Provide the (x, y) coordinate of the cell's center where the given text is located.  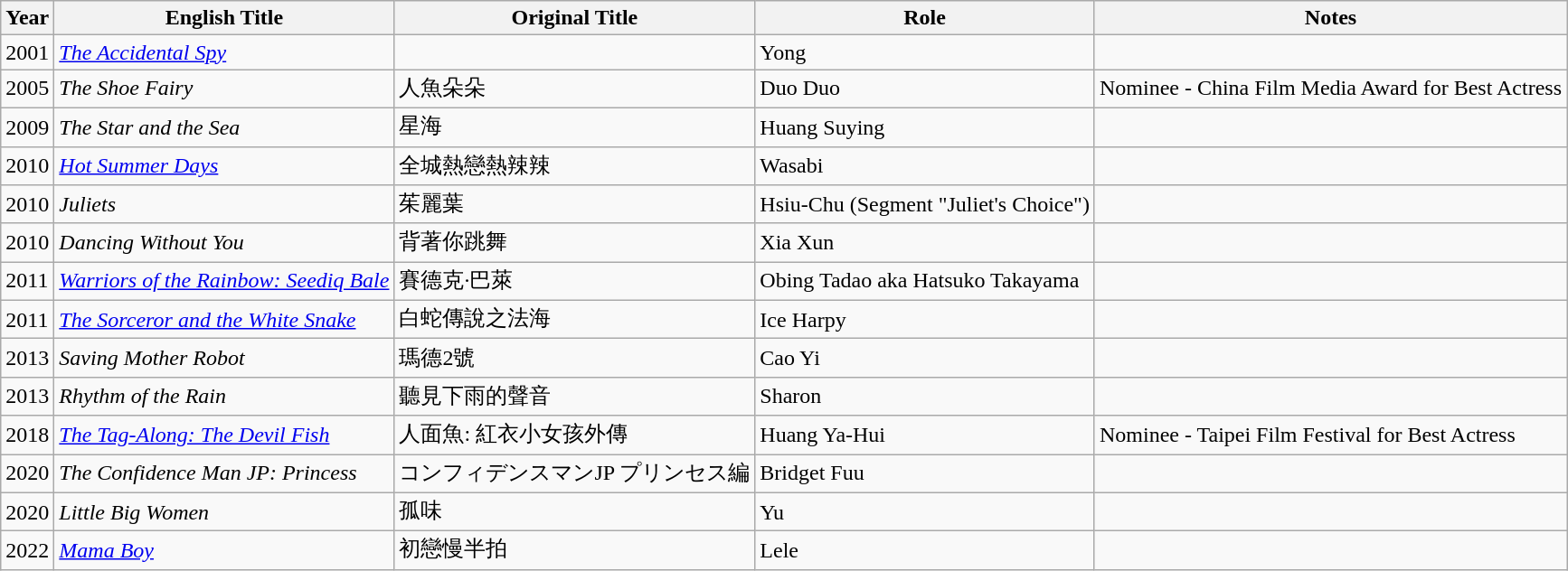
Yu (925, 511)
孤味 (575, 511)
Original Title (575, 18)
Juliets (224, 204)
人魚朵朵 (575, 89)
Wasabi (925, 166)
Hsiu-Chu (Segment "Juliet's Choice") (925, 204)
Obing Tadao aka Hatsuko Takayama (925, 282)
背著你跳舞 (575, 242)
Nominee - China Film Media Award for Best Actress (1330, 89)
Duo Duo (925, 89)
Sharon (925, 396)
The Tag-Along: The Devil Fish (224, 435)
Ice Harpy (925, 320)
2022 (27, 551)
初戀慢半拍 (575, 551)
Nominee - Taipei Film Festival for Best Actress (1330, 435)
2018 (27, 435)
コンフィデンスマンJP プリンセス編 (575, 473)
The Shoe Fairy (224, 89)
The Star and the Sea (224, 126)
Little Big Women (224, 511)
全城熱戀熱辣辣 (575, 166)
星海 (575, 126)
2005 (27, 89)
人面魚: 紅衣小女孩外傳 (575, 435)
Huang Suying (925, 126)
English Title (224, 18)
The Confidence Man JP: Princess (224, 473)
Year (27, 18)
白蛇傳說之法海 (575, 320)
Dancing Without You (224, 242)
賽德克·巴萊 (575, 282)
聽見下雨的聲音 (575, 396)
Yong (925, 52)
Xia Xun (925, 242)
Mama Boy (224, 551)
茱麗葉 (575, 204)
Huang Ya-Hui (925, 435)
Lele (925, 551)
Cao Yi (925, 358)
The Sorceror and the White Snake (224, 320)
瑪德2號 (575, 358)
Notes (1330, 18)
Role (925, 18)
Bridget Fuu (925, 473)
Hot Summer Days (224, 166)
Warriors of the Rainbow: Seediq Bale (224, 282)
2001 (27, 52)
The Accidental Spy (224, 52)
2009 (27, 126)
Rhythm of the Rain (224, 396)
Saving Mother Robot (224, 358)
